Return (X, Y) of the center of cell containing provided text 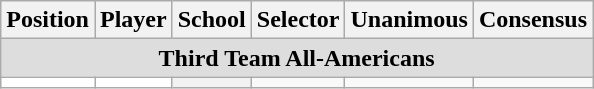
Player (133, 20)
Consensus (532, 20)
Selector (298, 20)
Position (48, 20)
Unanimous (409, 20)
Third Team All-Americans (297, 58)
School (212, 20)
